From the cell containing the given text, extract its center point as (x, y) coordinate. 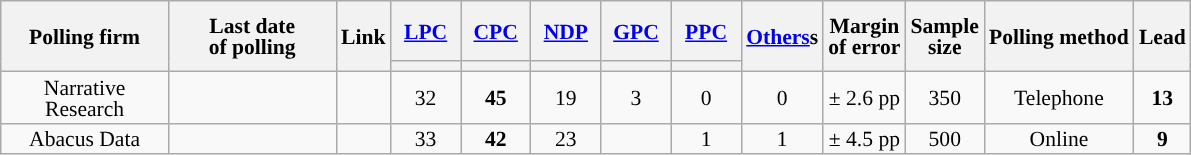
23 (566, 138)
13 (1162, 97)
Samplesize (945, 36)
Marginof error (864, 36)
Narrative Research (85, 97)
GPC (636, 31)
32 (426, 97)
42 (496, 138)
CPC (496, 31)
350 (945, 97)
Polling firm (85, 36)
500 (945, 138)
33 (426, 138)
Telephone (1059, 97)
PPC (706, 31)
Link (364, 36)
± 4.5 pp (864, 138)
LPC (426, 31)
Online (1059, 138)
Lead (1162, 36)
45 (496, 97)
± 2.6 pp (864, 97)
Polling method (1059, 36)
Last dateof polling (252, 36)
9 (1162, 138)
Otherss (782, 36)
3 (636, 97)
19 (566, 97)
NDP (566, 31)
Abacus Data (85, 138)
